Identify which cell holds the provided text, then report its (x, y) central coordinate. 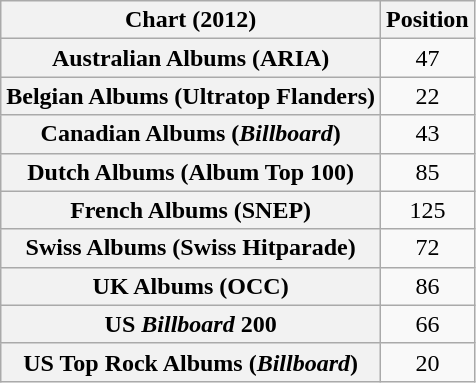
125 (428, 210)
Chart (2012) (191, 20)
Dutch Albums (Album Top 100) (191, 172)
US Top Rock Albums (Billboard) (191, 362)
Canadian Albums (Billboard) (191, 134)
US Billboard 200 (191, 324)
French Albums (SNEP) (191, 210)
85 (428, 172)
43 (428, 134)
20 (428, 362)
47 (428, 58)
Swiss Albums (Swiss Hitparade) (191, 248)
Australian Albums (ARIA) (191, 58)
Belgian Albums (Ultratop Flanders) (191, 96)
72 (428, 248)
22 (428, 96)
Position (428, 20)
86 (428, 286)
66 (428, 324)
UK Albums (OCC) (191, 286)
